For the text-containing cell, return its midpoint in [x, y] coordinate format. 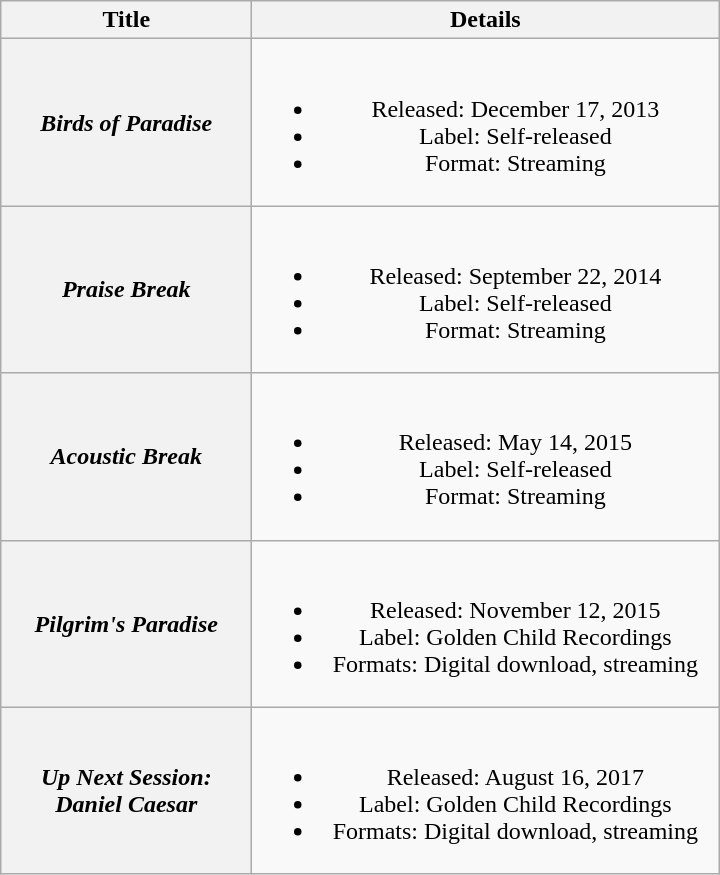
Acoustic Break [126, 456]
Pilgrim's Paradise [126, 624]
Praise Break [126, 290]
Birds of Paradise [126, 122]
Title [126, 20]
Released: May 14, 2015Label: Self-releasedFormat: Streaming [486, 456]
Released: August 16, 2017Label: Golden Child RecordingsFormats: Digital download, streaming [486, 790]
Released: November 12, 2015Label: Golden Child RecordingsFormats: Digital download, streaming [486, 624]
Up Next Session: Daniel Caesar [126, 790]
Released: December 17, 2013Label: Self-releasedFormat: Streaming [486, 122]
Released: September 22, 2014Label: Self-releasedFormat: Streaming [486, 290]
Details [486, 20]
